Return the [X, Y] coordinate for the center point of the cell that contains the specified text.  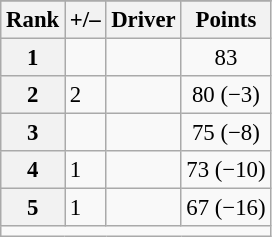
Rank [33, 20]
73 (−10) [226, 170]
75 (−8) [226, 133]
5 [33, 208]
Points [226, 20]
83 [226, 58]
Driver [144, 20]
67 (−16) [226, 208]
+/– [86, 20]
3 [33, 133]
80 (−3) [226, 95]
4 [33, 170]
